Extract the [x, y] coordinate from the center of the cell holding the provided text.  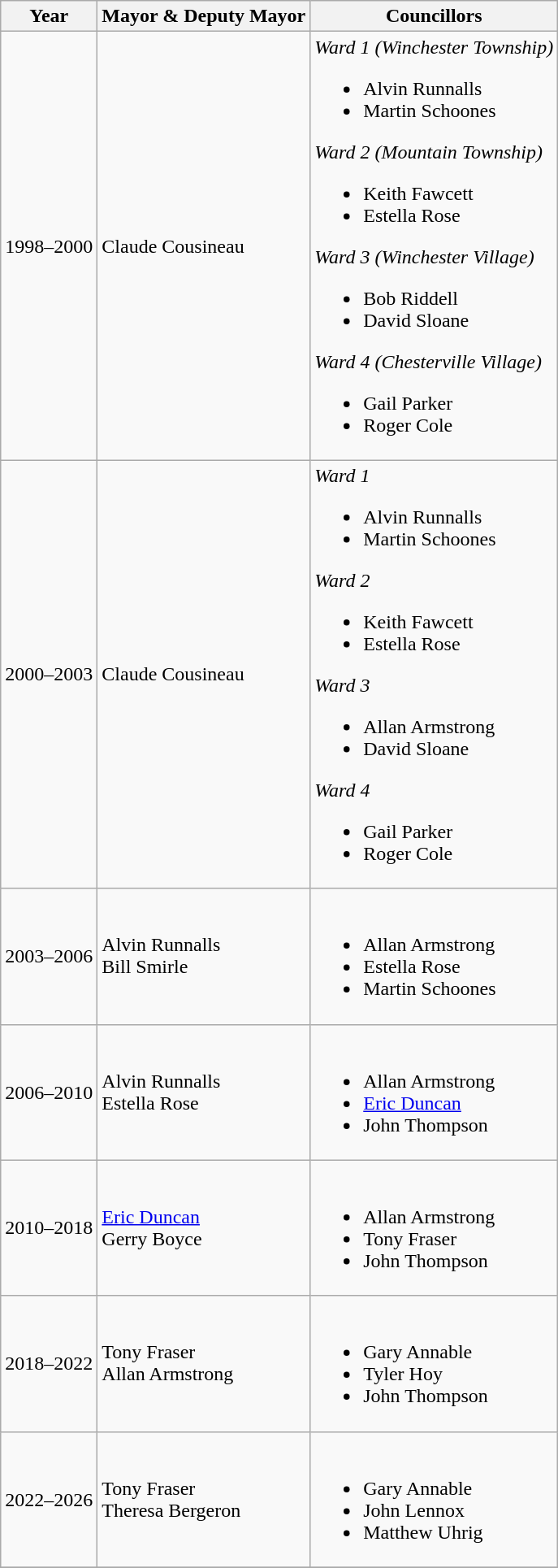
Mayor & Deputy Mayor [204, 16]
2018–2022 [49, 1364]
2006–2010 [49, 1092]
Eric DuncanGerry Boyce [204, 1227]
Ward 1Alvin RunnallsMartin SchoonesWard 2Keith FawcettEstella RoseWard 3Allan ArmstrongDavid SloaneWard 4Gail ParkerRoger Cole [434, 675]
Alvin RunnallsEstella Rose [204, 1092]
Allan ArmstrongEric DuncanJohn Thompson [434, 1092]
Tony FraserTheresa Bergeron [204, 1499]
Allan ArmstrongEstella RoseMartin Schoones [434, 956]
Year [49, 16]
2000–2003 [49, 675]
Gary AnnableTyler HoyJohn Thompson [434, 1364]
Allan ArmstrongTony FraserJohn Thompson [434, 1227]
Gary AnnableJohn LennoxMatthew Uhrig [434, 1499]
Tony FraserAllan Armstrong [204, 1364]
Alvin RunnallsBill Smirle [204, 956]
2010–2018 [49, 1227]
Councillors [434, 16]
2022–2026 [49, 1499]
1998–2000 [49, 245]
2003–2006 [49, 956]
